Capture the cell that displays the provided text and extract its (X, Y) central coordinate. 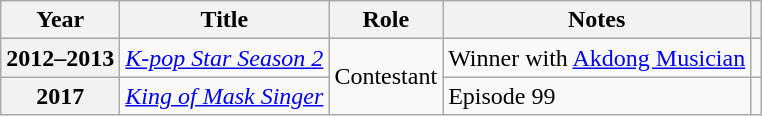
Episode 99 (597, 96)
Contestant (386, 77)
Notes (597, 20)
2017 (60, 96)
Role (386, 20)
K-pop Star Season 2 (224, 58)
Title (224, 20)
King of Mask Singer (224, 96)
2012–2013 (60, 58)
Year (60, 20)
Winner with Akdong Musician (597, 58)
